Scan for the cell matching the given text and deliver its [x, y] coordinate at center. 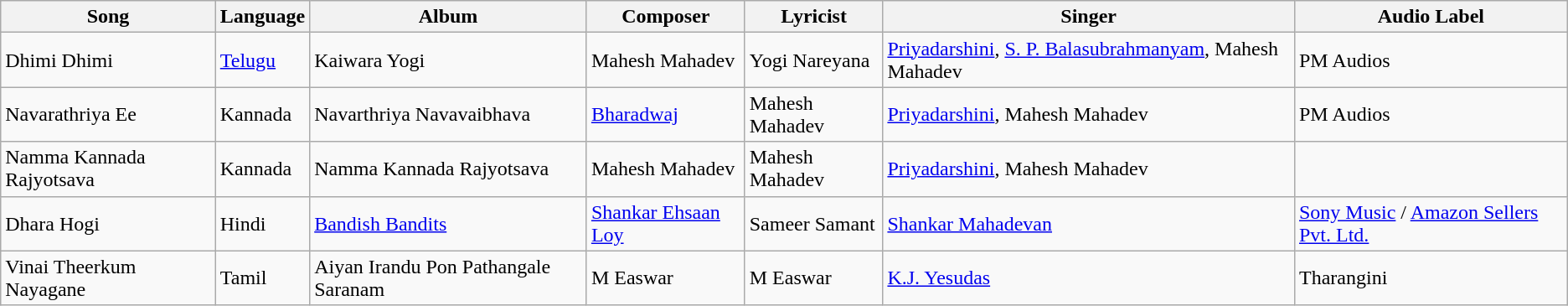
Sameer Samant [814, 223]
Vinai Theerkum Nayagane [108, 278]
Tharangini [1431, 278]
Yogi Nareyana [814, 60]
Navarathriya Ee [108, 114]
Dhimi Dhimi [108, 60]
Priyadarshini, S. P. Balasubrahmanyam, Mahesh Mahadev [1089, 60]
Hindi [262, 223]
Language [262, 17]
Navarthriya Navavaibhava [449, 114]
Dhara Hogi [108, 223]
Singer [1089, 17]
K.J. Yesudas [1089, 278]
Shankar Ehsaan Loy [665, 223]
Telugu [262, 60]
Song [108, 17]
Tamil [262, 278]
Kaiwara Yogi [449, 60]
Audio Label [1431, 17]
Album [449, 17]
Shankar Mahadevan [1089, 223]
Composer [665, 17]
Bandish Bandits [449, 223]
Aiyan Irandu Pon Pathangale Saranam [449, 278]
Bharadwaj [665, 114]
Sony Music / Amazon Sellers Pvt. Ltd. [1431, 223]
Lyricist [814, 17]
